Determine the [X, Y] coordinate at the center of the cell enclosing the given text.  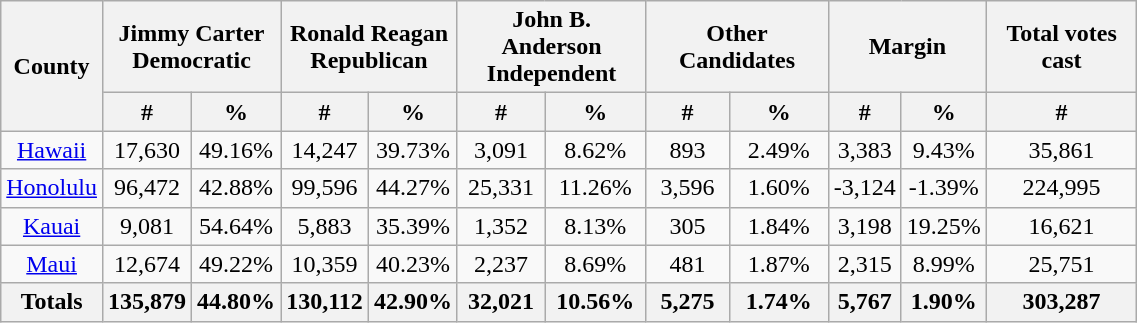
44.80% [236, 302]
5,275 [688, 302]
1.84% [778, 226]
39.73% [412, 150]
Total votes cast [1061, 47]
12,674 [146, 264]
1.74% [778, 302]
305 [688, 226]
1,352 [500, 226]
19.25% [944, 226]
1.60% [778, 188]
130,112 [325, 302]
Jimmy CarterDemocratic [191, 47]
3,383 [864, 150]
2,315 [864, 264]
Maui [52, 264]
35.39% [412, 226]
16,621 [1061, 226]
11.26% [596, 188]
10,359 [325, 264]
3,198 [864, 226]
32,021 [500, 302]
25,331 [500, 188]
14,247 [325, 150]
5,767 [864, 302]
3,596 [688, 188]
40.23% [412, 264]
8.99% [944, 264]
99,596 [325, 188]
Margin [907, 47]
49.16% [236, 150]
2.49% [778, 150]
224,995 [1061, 188]
135,879 [146, 302]
Ronald ReaganRepublican [370, 47]
1.87% [778, 264]
9,081 [146, 226]
8.69% [596, 264]
8.13% [596, 226]
5,883 [325, 226]
42.88% [236, 188]
Honolulu [52, 188]
17,630 [146, 150]
893 [688, 150]
Hawaii [52, 150]
Totals [52, 302]
County [52, 66]
481 [688, 264]
-1.39% [944, 188]
303,287 [1061, 302]
44.27% [412, 188]
49.22% [236, 264]
96,472 [146, 188]
10.56% [596, 302]
-3,124 [864, 188]
42.90% [412, 302]
John B. AndersonIndependent [551, 47]
Other Candidates [738, 47]
1.90% [944, 302]
Kauai [52, 226]
8.62% [596, 150]
9.43% [944, 150]
2,237 [500, 264]
3,091 [500, 150]
54.64% [236, 226]
25,751 [1061, 264]
35,861 [1061, 150]
